Identify which cell holds the provided text, then report its [X, Y] central coordinate. 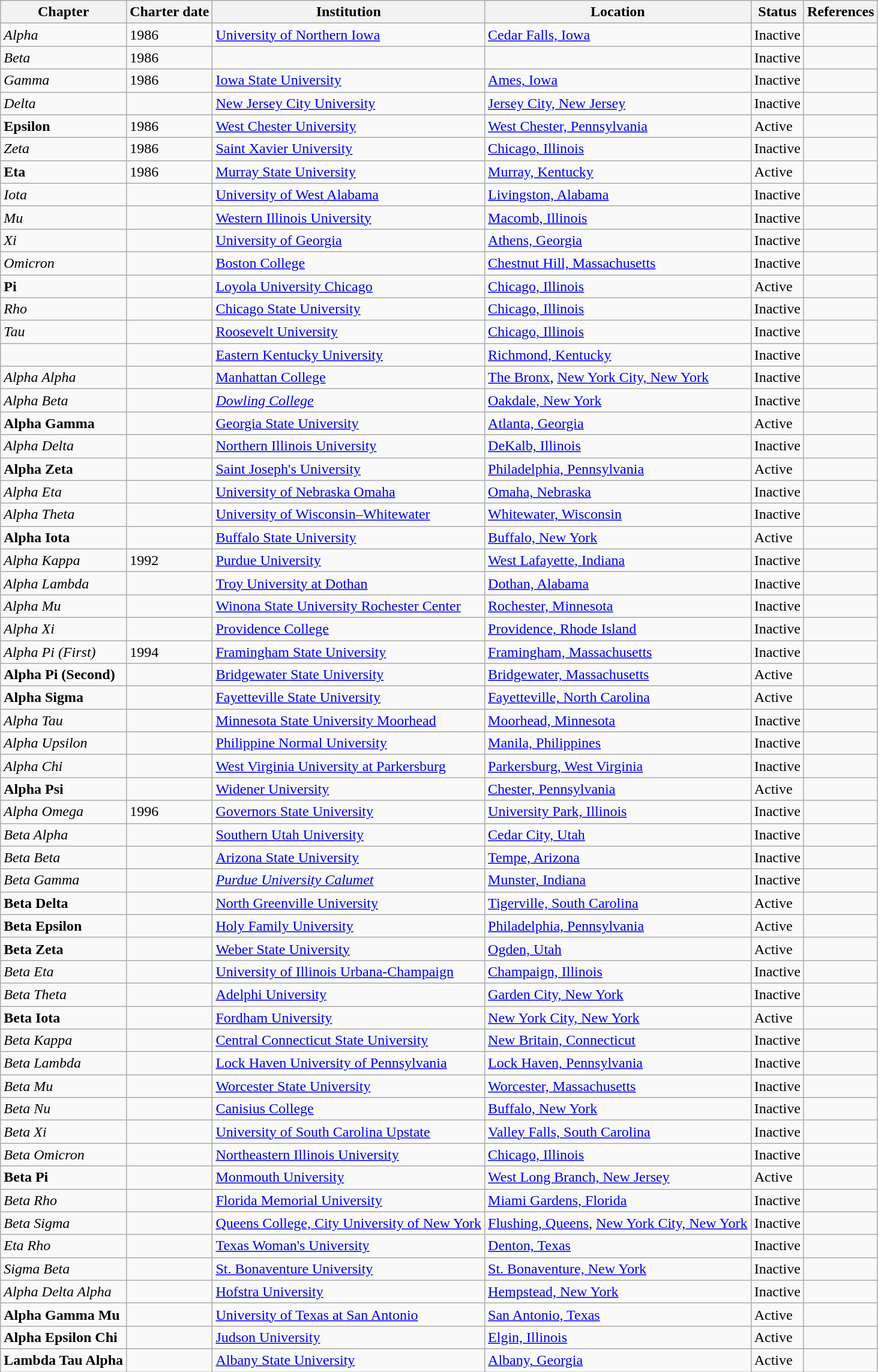
Oakdale, New York [618, 400]
Zeta [64, 149]
Widener University [349, 789]
Beta [64, 58]
Adelphi University [349, 994]
Alpha Lambda [64, 583]
Beta Delta [64, 903]
Lock Haven University of Pennsylvania [349, 1063]
University of Nebraska Omaha [349, 492]
Alpha Upsilon [64, 743]
Albany, Georgia [618, 1360]
Beta Kappa [64, 1041]
Alpha Delta [64, 446]
Chapter [64, 12]
University of Georgia [349, 240]
West Chester University [349, 126]
Alpha Pi (Second) [64, 675]
Xi [64, 240]
Livingston, Alabama [618, 195]
Saint Xavier University [349, 149]
Alpha [64, 35]
Saint Joseph's University [349, 469]
Alpha Xi [64, 629]
Alpha Mu [64, 606]
St. Bonaventure, New York [618, 1269]
Beta Epsilon [64, 926]
Dowling College [349, 400]
Alpha Gamma Mu [64, 1314]
Omaha, Nebraska [618, 492]
Beta Zeta [64, 949]
Worcester, Massachusetts [618, 1086]
Bridgewater State University [349, 675]
Murray State University [349, 172]
Northeastern Illinois University [349, 1155]
Monmouth University [349, 1177]
Eta [64, 172]
Eastern Kentucky University [349, 355]
Beta Omicron [64, 1155]
Dothan, Alabama [618, 583]
Rho [64, 309]
Purdue University [349, 560]
Beta Eta [64, 972]
University of Wisconsin–Whitewater [349, 515]
Beta Mu [64, 1086]
Bridgewater, Massachusetts [618, 675]
Cedar City, Utah [618, 835]
Lock Haven, Pennsylvania [618, 1063]
Tigerville, South Carolina [618, 903]
West Long Branch, New Jersey [618, 1177]
Epsilon [64, 126]
Manhattan College [349, 378]
Champaign, Illinois [618, 972]
1992 [169, 560]
University of Northern Iowa [349, 35]
Fayetteville, North Carolina [618, 698]
Beta Theta [64, 994]
Athens, Georgia [618, 240]
Fordham University [349, 1018]
Winona State University Rochester Center [349, 606]
1994 [169, 651]
Sigma Beta [64, 1269]
Framingham State University [349, 651]
West Virginia University at Parkersburg [349, 766]
New York City, New York [618, 1018]
West Chester, Pennsylvania [618, 126]
Alpha Gamma [64, 423]
Status [777, 12]
Beta Sigma [64, 1223]
Alpha Chi [64, 766]
Garden City, New York [618, 994]
Gamma [64, 80]
Lambda Tau Alpha [64, 1360]
Alpha Eta [64, 492]
San Antonio, Texas [618, 1314]
University of Illinois Urbana-Champaign [349, 972]
Florida Memorial University [349, 1200]
Whitewater, Wisconsin [618, 515]
The Bronx, New York City, New York [618, 378]
Alpha Alpha [64, 378]
Beta Xi [64, 1132]
Beta Rho [64, 1200]
Alpha Epsilon Chi [64, 1337]
Purdue University Calumet [349, 880]
Albany State University [349, 1360]
Cedar Falls, Iowa [618, 35]
Weber State University [349, 949]
Alpha Beta [64, 400]
Judson University [349, 1337]
Tempe, Arizona [618, 857]
Alpha Theta [64, 515]
Parkersburg, West Virginia [618, 766]
Buffalo State University [349, 537]
Arizona State University [349, 857]
Loyola University Chicago [349, 286]
Philippine Normal University [349, 743]
1996 [169, 812]
References [840, 12]
University of Texas at San Antonio [349, 1314]
Central Connecticut State University [349, 1041]
Southern Utah University [349, 835]
Providence, Rhode Island [618, 629]
New Jersey City University [349, 103]
Alpha Tau [64, 721]
Macomb, Illinois [618, 217]
Omicron [64, 263]
Charter date [169, 12]
Beta Nu [64, 1109]
Richmond, Kentucky [618, 355]
Alpha Zeta [64, 469]
Alpha Delta Alpha [64, 1292]
Beta Lambda [64, 1063]
Ogden, Utah [618, 949]
Minnesota State University Moorhead [349, 721]
Murray, Kentucky [618, 172]
Georgia State University [349, 423]
West Lafayette, Indiana [618, 560]
Tau [64, 332]
Atlanta, Georgia [618, 423]
Chestnut Hill, Massachusetts [618, 263]
Pi [64, 286]
North Greenville University [349, 903]
Location [618, 12]
Beta Beta [64, 857]
University of West Alabama [349, 195]
Flushing, Queens, New York City, New York [618, 1223]
Fayetteville State University [349, 698]
Governors State University [349, 812]
Valley Falls, South Carolina [618, 1132]
Beta Pi [64, 1177]
Providence College [349, 629]
Queens College, City University of New York [349, 1223]
Alpha Iota [64, 537]
Beta Iota [64, 1018]
Manila, Philippines [618, 743]
Hofstra University [349, 1292]
Chester, Pennsylvania [618, 789]
DeKalb, Illinois [618, 446]
Delta [64, 103]
Alpha Omega [64, 812]
Moorhead, Minnesota [618, 721]
Miami Gardens, Florida [618, 1200]
Denton, Texas [618, 1246]
Beta Alpha [64, 835]
Worcester State University [349, 1086]
St. Bonaventure University [349, 1269]
Iowa State University [349, 80]
Canisius College [349, 1109]
Jersey City, New Jersey [618, 103]
Boston College [349, 263]
Alpha Sigma [64, 698]
New Britain, Connecticut [618, 1041]
Chicago State University [349, 309]
Texas Woman's University [349, 1246]
Alpha Pi (First) [64, 651]
Institution [349, 12]
Elgin, Illinois [618, 1337]
Northern Illinois University [349, 446]
University of South Carolina Upstate [349, 1132]
Roosevelt University [349, 332]
University Park, Illinois [618, 812]
Framingham, Massachusetts [618, 651]
Ames, Iowa [618, 80]
Troy University at Dothan [349, 583]
Hempstead, New York [618, 1292]
Munster, Indiana [618, 880]
Mu [64, 217]
Beta Gamma [64, 880]
Western Illinois University [349, 217]
Rochester, Minnesota [618, 606]
Iota [64, 195]
Holy Family University [349, 926]
Alpha Kappa [64, 560]
Alpha Psi [64, 789]
Eta Rho [64, 1246]
